Detect which cell encompasses the target text, then output its [x, y] center coordinate. 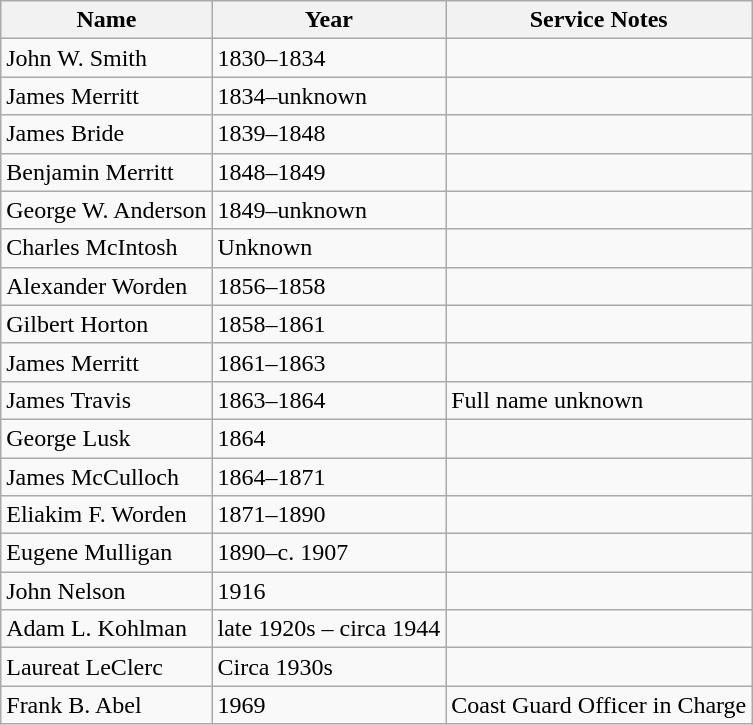
James Bride [106, 134]
Eliakim F. Worden [106, 515]
1834–unknown [329, 96]
1848–1849 [329, 172]
James McCulloch [106, 477]
Year [329, 20]
1916 [329, 591]
1969 [329, 705]
1890–c. 1907 [329, 553]
late 1920s – circa 1944 [329, 629]
Alexander Worden [106, 286]
1858–1861 [329, 324]
1856–1858 [329, 286]
George Lusk [106, 438]
1849–unknown [329, 210]
Full name unknown [599, 400]
1864–1871 [329, 477]
Coast Guard Officer in Charge [599, 705]
Frank B. Abel [106, 705]
1839–1848 [329, 134]
Name [106, 20]
Benjamin Merritt [106, 172]
George W. Anderson [106, 210]
John Nelson [106, 591]
1861–1863 [329, 362]
Eugene Mulligan [106, 553]
James Travis [106, 400]
Laureat LeClerc [106, 667]
John W. Smith [106, 58]
Unknown [329, 248]
1871–1890 [329, 515]
1830–1834 [329, 58]
1864 [329, 438]
1863–1864 [329, 400]
Adam L. Kohlman [106, 629]
Gilbert Horton [106, 324]
Circa 1930s [329, 667]
Charles McIntosh [106, 248]
Service Notes [599, 20]
